From the cell containing the given text, extract its center point as (X, Y) coordinate. 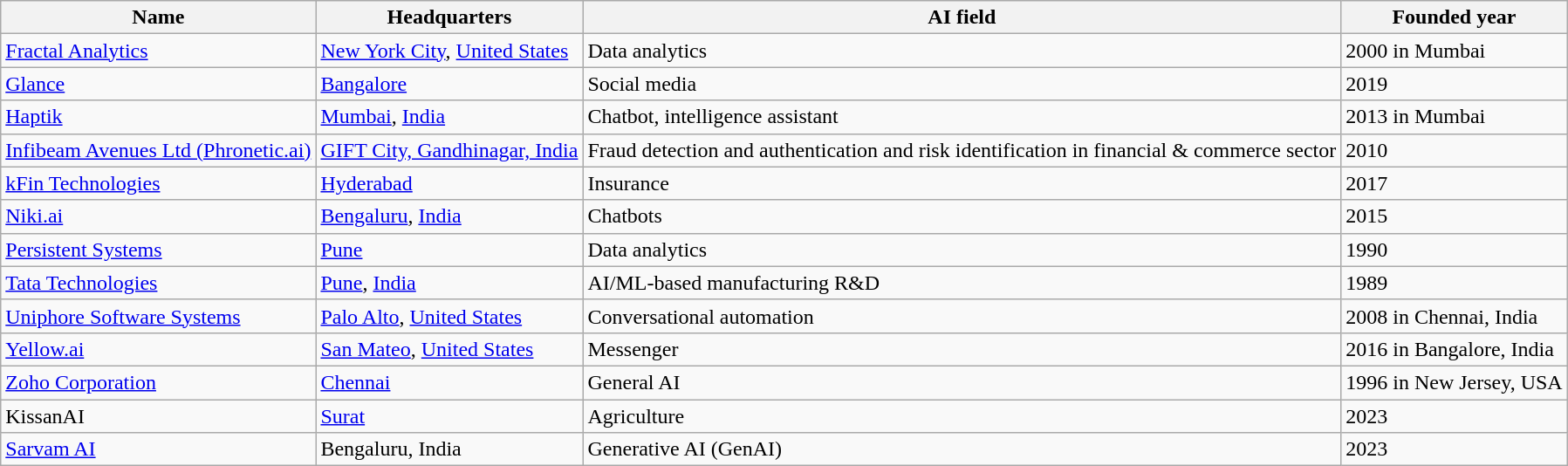
Yellow.ai (159, 349)
AI/ML-based manufacturing R&D (962, 283)
GIFT City, Gandhinagar, India (449, 150)
Agriculture (962, 416)
Fractal Analytics (159, 51)
Uniphore Software Systems (159, 316)
Infibeam Avenues Ltd (Phronetic.ai) (159, 150)
kFin Technologies (159, 183)
Palo Alto, United States (449, 316)
Messenger (962, 349)
KissanAI (159, 416)
2015 (1454, 216)
2000 in Mumbai (1454, 51)
Pune (449, 250)
Persistent Systems (159, 250)
2017 (1454, 183)
Social media (962, 84)
Chennai (449, 382)
Surat (449, 416)
Conversational automation (962, 316)
Hyderabad (449, 183)
Generative AI (GenAI) (962, 449)
2010 (1454, 150)
Insurance (962, 183)
2008 in Chennai, India (1454, 316)
1990 (1454, 250)
AI field (962, 17)
2013 in Mumbai (1454, 117)
Headquarters (449, 17)
Chatbot, intelligence assistant (962, 117)
Zoho Corporation (159, 382)
San Mateo, United States (449, 349)
Glance (159, 84)
Founded year (1454, 17)
Tata Technologies (159, 283)
2016 in Bangalore, India (1454, 349)
1989 (1454, 283)
Pune, India (449, 283)
New York City, United States (449, 51)
Fraud detection and authentication and risk identification in financial & commerce sector (962, 150)
Niki.ai (159, 216)
Sarvam AI (159, 449)
Bangalore (449, 84)
1996 in New Jersey, USA (1454, 382)
2019 (1454, 84)
Chatbots (962, 216)
Mumbai, India (449, 117)
Name (159, 17)
Haptik (159, 117)
General AI (962, 382)
